Capture the cell that displays the provided text and extract its [X, Y] central coordinate. 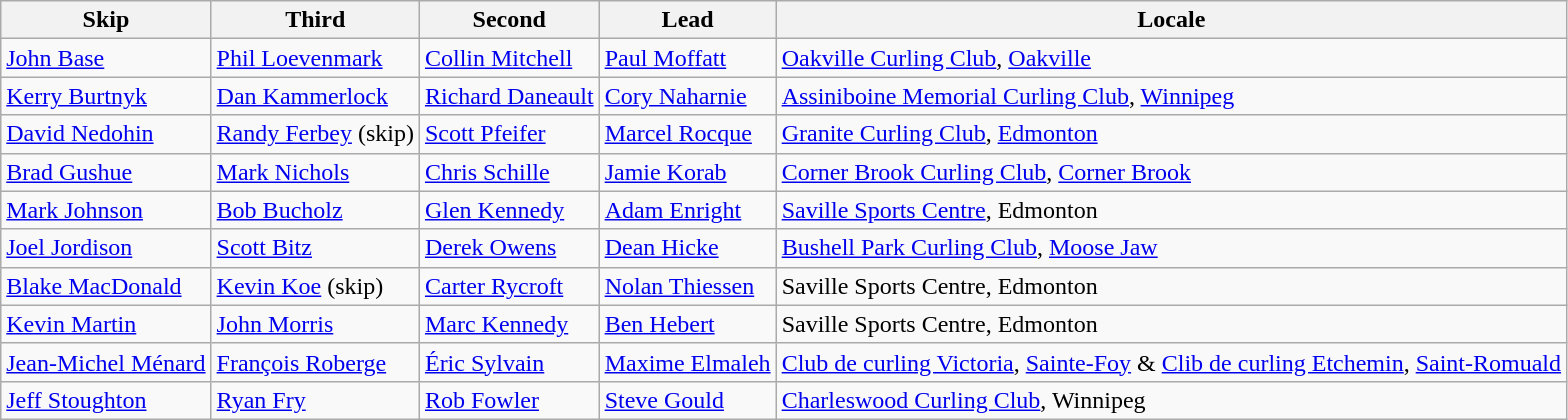
Corner Brook Curling Club, Corner Brook [1171, 172]
Skip [106, 20]
Chris Schille [509, 172]
Kevin Martin [106, 324]
Blake MacDonald [106, 286]
Nolan Thiessen [688, 286]
Jamie Korab [688, 172]
Ben Hebert [688, 324]
Bushell Park Curling Club, Moose Jaw [1171, 248]
Oakville Curling Club, Oakville [1171, 58]
David Nedohin [106, 134]
Carter Rycroft [509, 286]
Collin Mitchell [509, 58]
Assiniboine Memorial Curling Club, Winnipeg [1171, 96]
Scott Bitz [315, 248]
Adam Enright [688, 210]
Joel Jordison [106, 248]
Cory Naharnie [688, 96]
Paul Moffatt [688, 58]
Granite Curling Club, Edmonton [1171, 134]
John Morris [315, 324]
Derek Owens [509, 248]
Steve Gould [688, 400]
Locale [1171, 20]
Ryan Fry [315, 400]
Randy Ferbey (skip) [315, 134]
Glen Kennedy [509, 210]
François Roberge [315, 362]
Marc Kennedy [509, 324]
Rob Fowler [509, 400]
Marcel Rocque [688, 134]
Kevin Koe (skip) [315, 286]
Brad Gushue [106, 172]
Dean Hicke [688, 248]
Richard Daneault [509, 96]
Dan Kammerlock [315, 96]
Second [509, 20]
Scott Pfeifer [509, 134]
John Base [106, 58]
Phil Loevenmark [315, 58]
Jeff Stoughton [106, 400]
Mark Johnson [106, 210]
Club de curling Victoria, Sainte-Foy & Clib de curling Etchemin, Saint-Romuald [1171, 362]
Charleswood Curling Club, Winnipeg [1171, 400]
Éric Sylvain [509, 362]
Lead [688, 20]
Kerry Burtnyk [106, 96]
Maxime Elmaleh [688, 362]
Mark Nichols [315, 172]
Jean-Michel Ménard [106, 362]
Bob Bucholz [315, 210]
Third [315, 20]
